Provide the [x, y] coordinate of the cell's center where the given text is located.  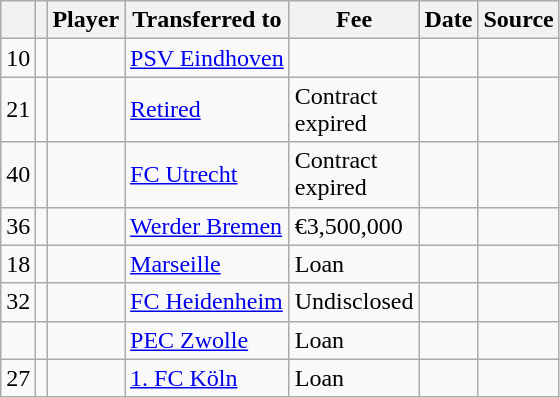
27 [18, 378]
18 [18, 264]
40 [18, 174]
Undisclosed [354, 302]
€3,500,000 [354, 226]
32 [18, 302]
Retired [208, 110]
FC Heidenheim [208, 302]
PSV Eindhoven [208, 58]
Transferred to [208, 20]
Date [448, 20]
PEC Zwolle [208, 340]
1. FC Köln [208, 378]
Marseille [208, 264]
21 [18, 110]
36 [18, 226]
Fee [354, 20]
Werder Bremen [208, 226]
Source [518, 20]
FC Utrecht [208, 174]
Player [86, 20]
10 [18, 58]
